Determine the (x, y) coordinate at the center of the cell enclosing the given text.  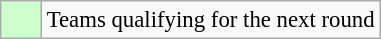
Teams qualifying for the next round (210, 20)
